Determine the (X, Y) coordinate at the center of the cell enclosing the given text.  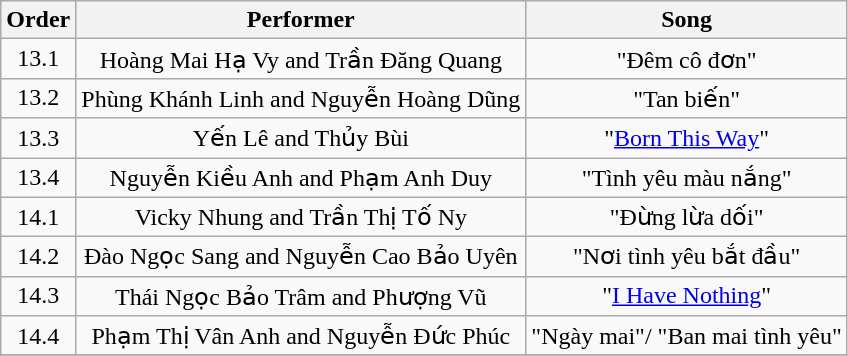
"Tan biến" (687, 98)
Đào Ngọc Sang and Nguyễn Cao Bảo Uyên (301, 257)
"Đừng lừa dối" (687, 217)
"I Have Nothing" (687, 296)
"Nơi tình yêu bắt đầu" (687, 257)
14.4 (38, 336)
Song (687, 20)
Nguyễn Kiều Anh and Phạm Anh Duy (301, 178)
"Đêm cô đơn" (687, 59)
Phạm Thị Vân Anh and Nguyễn Đức Phúc (301, 336)
"Tình yêu màu nắng" (687, 178)
Order (38, 20)
13.1 (38, 59)
13.3 (38, 138)
Thái Ngọc Bảo Trâm and Phượng Vũ (301, 296)
"Born This Way" (687, 138)
Performer (301, 20)
14.2 (38, 257)
14.3 (38, 296)
Hoàng Mai Hạ Vy and Trần Đăng Quang (301, 59)
"Ngày mai"/ "Ban mai tình yêu" (687, 336)
13.2 (38, 98)
Vicky Nhung and Trần Thị Tố Ny (301, 217)
Yến Lê and Thủy Bùi (301, 138)
14.1 (38, 217)
Phùng Khánh Linh and Nguyễn Hoàng Dũng (301, 98)
13.4 (38, 178)
